Detect which cell encompasses the target text, then output its (X, Y) center coordinate. 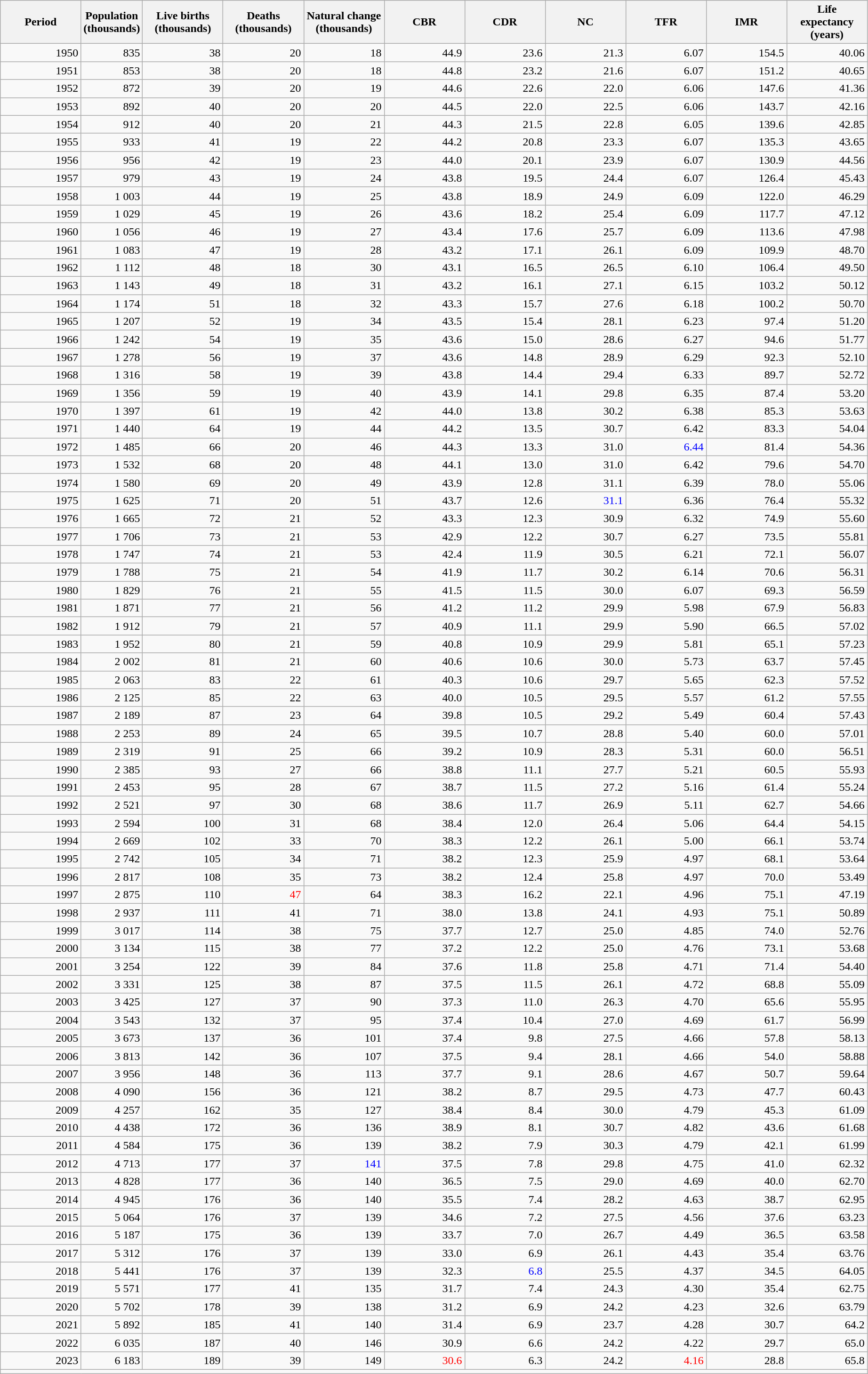
1951 (40, 71)
1952 (40, 88)
5.11 (666, 805)
53.20 (827, 393)
1998 (40, 913)
138 (344, 1307)
5.49 (666, 715)
1 397 (112, 411)
6 183 (112, 1360)
64.2 (827, 1325)
55.24 (827, 787)
38.9 (425, 1128)
54.70 (827, 465)
25.5 (586, 1271)
78.0 (747, 482)
139.6 (747, 124)
13.0 (505, 465)
43.5 (425, 321)
17.6 (505, 232)
64.4 (747, 823)
4.70 (666, 1002)
6.39 (666, 482)
23.7 (586, 1325)
41.2 (425, 608)
41.36 (827, 88)
53.68 (827, 948)
2 742 (112, 859)
24.3 (586, 1289)
6.36 (666, 500)
1957 (40, 178)
2021 (40, 1325)
12.7 (505, 931)
101 (344, 1038)
11.0 (505, 1002)
30.5 (586, 554)
57.52 (827, 680)
2 817 (112, 877)
56.31 (827, 572)
50.70 (827, 304)
8.7 (505, 1092)
4 945 (112, 1199)
27.6 (586, 304)
1999 (40, 931)
4.49 (666, 1235)
117.7 (747, 214)
1990 (40, 769)
126.4 (747, 178)
21.6 (586, 71)
62.3 (747, 680)
11.2 (505, 608)
32.3 (425, 1271)
5 441 (112, 1271)
1995 (40, 859)
79.6 (747, 465)
23.9 (586, 160)
Deaths (thousands) (264, 22)
92.3 (747, 357)
25.4 (586, 214)
6.10 (666, 268)
1994 (40, 841)
62.32 (827, 1164)
Natural change(thousands) (344, 22)
2002 (40, 984)
42.85 (827, 124)
63 (344, 698)
2 189 (112, 715)
835 (112, 53)
57.23 (827, 644)
1969 (40, 393)
15.0 (505, 339)
3 017 (112, 931)
91 (183, 751)
62.70 (827, 1181)
4.37 (666, 1271)
15.4 (505, 321)
7.2 (505, 1217)
CBR (425, 22)
151.2 (747, 71)
43 (183, 178)
11.8 (505, 966)
1955 (40, 142)
3 254 (112, 966)
5 064 (112, 1217)
29.4 (586, 375)
2014 (40, 1199)
1 440 (112, 429)
52.72 (827, 375)
63.23 (827, 1217)
20.1 (505, 160)
NC (586, 22)
56.99 (827, 1020)
162 (183, 1109)
32.6 (747, 1307)
70.6 (747, 572)
2016 (40, 1235)
61.68 (827, 1128)
39.8 (425, 715)
33.7 (425, 1235)
38.0 (425, 913)
14.1 (505, 393)
80 (183, 644)
2 875 (112, 895)
5 187 (112, 1235)
109.9 (747, 250)
1 665 (112, 518)
135 (344, 1289)
2010 (40, 1128)
41.9 (425, 572)
1996 (40, 877)
37.3 (425, 1002)
28.9 (586, 357)
58.13 (827, 1038)
125 (183, 984)
6.23 (666, 321)
44.8 (425, 71)
6.44 (666, 447)
81.4 (747, 447)
185 (183, 1325)
53.64 (827, 859)
26.9 (586, 805)
63.79 (827, 1307)
29.0 (586, 1181)
2003 (40, 1002)
2012 (40, 1164)
1974 (40, 482)
103.2 (747, 286)
30.6 (425, 1360)
21.5 (505, 124)
34.6 (425, 1217)
2 594 (112, 823)
2 453 (112, 787)
154.5 (747, 53)
2013 (40, 1181)
50.12 (827, 286)
5.98 (666, 608)
44.5 (425, 106)
22.8 (586, 124)
89.7 (747, 375)
42.16 (827, 106)
142 (183, 1056)
2019 (40, 1289)
54.66 (827, 805)
6.38 (666, 411)
6.14 (666, 572)
6.05 (666, 124)
2 125 (112, 698)
24.4 (586, 178)
26.4 (586, 823)
5.73 (666, 662)
40.9 (425, 626)
39.5 (425, 733)
7.0 (505, 1235)
5 702 (112, 1307)
50.89 (827, 913)
94.6 (747, 339)
1 952 (112, 644)
83 (183, 680)
89 (183, 733)
43.7 (425, 500)
62.75 (827, 1289)
137 (183, 1038)
178 (183, 1307)
12.4 (505, 877)
41.0 (747, 1164)
4.93 (666, 913)
42.4 (425, 554)
2000 (40, 948)
6.6 (505, 1342)
13.3 (505, 447)
74.0 (747, 931)
68.1 (747, 859)
5.31 (666, 751)
2009 (40, 1109)
55.06 (827, 482)
27.1 (586, 286)
1 174 (112, 304)
63.76 (827, 1253)
31.4 (425, 1325)
24.9 (586, 196)
1965 (40, 321)
2 937 (112, 913)
IMR (747, 22)
5 312 (112, 1253)
63.58 (827, 1235)
65 (344, 733)
4.28 (666, 1325)
1962 (40, 268)
64.05 (827, 1271)
1956 (40, 160)
46.29 (827, 196)
65.6 (747, 1002)
1989 (40, 751)
61.4 (747, 787)
55.09 (827, 984)
3 673 (112, 1038)
1953 (40, 106)
5.16 (666, 787)
43.1 (425, 268)
23.2 (505, 71)
26.3 (586, 1002)
1 747 (112, 554)
26 (344, 214)
85.3 (747, 411)
1 029 (112, 214)
2 521 (112, 805)
26.5 (586, 268)
4.56 (666, 1217)
66.1 (747, 841)
38.8 (425, 769)
4.72 (666, 984)
115 (183, 948)
2 385 (112, 769)
4.76 (666, 948)
54.36 (827, 447)
4.85 (666, 931)
40.8 (425, 644)
13.5 (505, 429)
6.18 (666, 304)
1 003 (112, 196)
5.90 (666, 626)
12.6 (505, 500)
156 (183, 1092)
31.2 (425, 1307)
148 (183, 1074)
56.59 (827, 590)
93 (183, 769)
1972 (40, 447)
3 331 (112, 984)
1 871 (112, 608)
33.0 (425, 1253)
1960 (40, 232)
5.57 (666, 698)
2 063 (112, 680)
1959 (40, 214)
68.8 (747, 984)
3 543 (112, 1020)
21.3 (586, 53)
6.21 (666, 554)
172 (183, 1128)
63.7 (747, 662)
73.5 (747, 536)
1 242 (112, 339)
38.6 (425, 805)
1997 (40, 895)
15.7 (505, 304)
136 (344, 1128)
122.0 (747, 196)
1 112 (112, 268)
122 (183, 966)
60.43 (827, 1092)
1977 (40, 536)
85 (183, 698)
9.8 (505, 1038)
Period (40, 22)
81 (183, 662)
100.2 (747, 304)
2017 (40, 1253)
50.7 (747, 1074)
1 625 (112, 500)
1978 (40, 554)
61.99 (827, 1146)
18.9 (505, 196)
4.30 (666, 1289)
61.09 (827, 1109)
108 (183, 877)
1 912 (112, 626)
TFR (666, 22)
10.4 (505, 1020)
56.83 (827, 608)
97 (183, 805)
55.93 (827, 769)
40.06 (827, 53)
3 425 (112, 1002)
32 (344, 304)
52.76 (827, 931)
4 257 (112, 1109)
2006 (40, 1056)
5.65 (666, 680)
1 580 (112, 482)
54.15 (827, 823)
5.00 (666, 841)
114 (183, 931)
4.22 (666, 1342)
84 (344, 966)
7.9 (505, 1146)
28.2 (586, 1199)
149 (344, 1360)
69.3 (747, 590)
6.33 (666, 375)
55 (344, 590)
60.4 (747, 715)
54.40 (827, 966)
61.2 (747, 698)
51.77 (827, 339)
57.02 (827, 626)
1964 (40, 304)
48.70 (827, 250)
2 669 (112, 841)
12.8 (505, 482)
1966 (40, 339)
147.6 (747, 88)
107 (344, 1056)
1954 (40, 124)
25.7 (586, 232)
57 (344, 626)
Live births (thousands) (183, 22)
1973 (40, 465)
65.8 (827, 1360)
1987 (40, 715)
39.2 (425, 751)
30.3 (586, 1146)
4 438 (112, 1128)
54.04 (827, 429)
1968 (40, 375)
55.60 (827, 518)
6.3 (505, 1360)
26.7 (586, 1235)
59.64 (827, 1074)
2 253 (112, 733)
33 (264, 841)
1 829 (112, 590)
1958 (40, 196)
71.4 (747, 966)
42.9 (425, 536)
1970 (40, 411)
4.73 (666, 1092)
65.1 (747, 644)
23.6 (505, 53)
43.65 (827, 142)
1 788 (112, 572)
113 (344, 1074)
4.67 (666, 1074)
102 (183, 841)
27.7 (586, 769)
22.1 (586, 895)
1 316 (112, 375)
6.8 (505, 1271)
65.0 (827, 1342)
1985 (40, 680)
42.1 (747, 1146)
19.5 (505, 178)
67 (344, 787)
69 (183, 482)
5.21 (666, 769)
27.0 (586, 1020)
29.2 (586, 715)
27.2 (586, 787)
1993 (40, 823)
53.74 (827, 841)
72 (183, 518)
1961 (40, 250)
Population(thousands) (112, 22)
912 (112, 124)
55.95 (827, 1002)
47.98 (827, 232)
4.16 (666, 1360)
5 571 (112, 1289)
7.8 (505, 1164)
979 (112, 178)
4.96 (666, 895)
40.65 (827, 71)
55.32 (827, 500)
62.7 (747, 805)
4 584 (112, 1146)
40.3 (425, 680)
8.4 (505, 1109)
1950 (40, 53)
956 (112, 160)
106.4 (747, 268)
7.5 (505, 1181)
1982 (40, 626)
1971 (40, 429)
3 813 (112, 1056)
45.43 (827, 178)
4 828 (112, 1181)
52.10 (827, 357)
187 (183, 1342)
1 706 (112, 536)
189 (183, 1360)
57.55 (827, 698)
44.56 (827, 160)
111 (183, 913)
2023 (40, 1360)
54.0 (747, 1056)
6.15 (666, 286)
2011 (40, 1146)
5.40 (666, 733)
22.5 (586, 106)
2020 (40, 1307)
2018 (40, 1271)
16.5 (505, 268)
51.20 (827, 321)
1975 (40, 500)
4 713 (112, 1164)
9.1 (505, 1074)
43.4 (425, 232)
2001 (40, 966)
6.35 (666, 393)
5 892 (112, 1325)
1 485 (112, 447)
105 (183, 859)
53.49 (827, 877)
1992 (40, 805)
73.1 (747, 948)
1 207 (112, 321)
8.1 (505, 1128)
57.8 (747, 1038)
41.5 (425, 590)
23.3 (586, 142)
1981 (40, 608)
1986 (40, 698)
58.88 (827, 1056)
72.1 (747, 554)
1988 (40, 733)
5.81 (666, 644)
62.95 (827, 1199)
1 056 (112, 232)
97.4 (747, 321)
121 (344, 1092)
146 (344, 1342)
1 532 (112, 465)
113.6 (747, 232)
57.01 (827, 733)
3 956 (112, 1074)
17.1 (505, 250)
2008 (40, 1092)
130.9 (747, 160)
853 (112, 71)
74.9 (747, 518)
9.4 (505, 1056)
1967 (40, 357)
135.3 (747, 142)
35.5 (425, 1199)
16.2 (505, 895)
47.12 (827, 214)
18.2 (505, 214)
4.23 (666, 1307)
49.50 (827, 268)
70.0 (747, 877)
1 278 (112, 357)
1 143 (112, 286)
90 (344, 1002)
45.3 (747, 1109)
2015 (40, 1217)
10.7 (505, 733)
4.43 (666, 1253)
16.1 (505, 286)
25.9 (586, 859)
57.43 (827, 715)
20.8 (505, 142)
44.6 (425, 88)
1991 (40, 787)
47.19 (827, 895)
100 (183, 823)
47.7 (747, 1092)
34.5 (747, 1271)
76.4 (747, 500)
55.81 (827, 536)
132 (183, 1020)
70 (344, 841)
5.06 (666, 823)
53.63 (827, 411)
28.3 (586, 751)
1980 (40, 590)
1963 (40, 286)
2007 (40, 1074)
37.2 (425, 948)
143.7 (747, 106)
4.82 (666, 1128)
2 002 (112, 662)
1 356 (112, 393)
45 (183, 214)
872 (112, 88)
4 090 (112, 1092)
1979 (40, 572)
44.9 (425, 53)
1976 (40, 518)
14.8 (505, 357)
61.7 (747, 1020)
3 134 (112, 948)
76 (183, 590)
CDR (505, 22)
4.63 (666, 1199)
1983 (40, 644)
66.5 (747, 626)
22.6 (505, 88)
6 035 (112, 1342)
56.07 (827, 554)
2004 (40, 1020)
4.71 (666, 966)
74 (183, 554)
Life expectancy (years) (827, 22)
87.4 (747, 393)
31.7 (425, 1289)
6.29 (666, 357)
11.9 (505, 554)
933 (112, 142)
6.32 (666, 518)
1984 (40, 662)
40.6 (425, 662)
79 (183, 626)
110 (183, 895)
57.45 (827, 662)
2022 (40, 1342)
60 (344, 662)
892 (112, 106)
60.5 (747, 769)
141 (344, 1164)
1 083 (112, 250)
14.4 (505, 375)
83.3 (747, 429)
44.1 (425, 465)
4.75 (666, 1164)
24.1 (586, 913)
58 (183, 375)
2 319 (112, 751)
56.51 (827, 751)
12.0 (505, 823)
2005 (40, 1038)
67.9 (747, 608)
